Return the [X, Y] coordinate for the center point of the cell that contains the specified text.  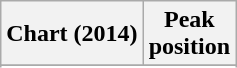
Peakposition [189, 34]
Chart (2014) [72, 34]
